Extract the (x, y) coordinate from the center of the cell holding the provided text.  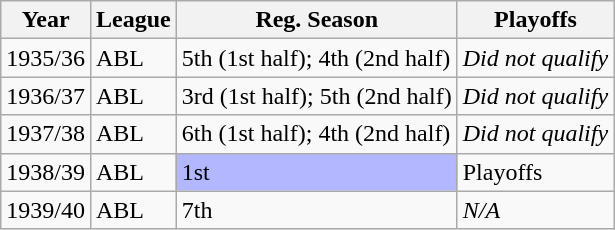
League (133, 20)
N/A (535, 210)
Year (46, 20)
3rd (1st half); 5th (2nd half) (316, 96)
1935/36 (46, 58)
1937/38 (46, 134)
1936/37 (46, 96)
1938/39 (46, 172)
6th (1st half); 4th (2nd half) (316, 134)
5th (1st half); 4th (2nd half) (316, 58)
Reg. Season (316, 20)
7th (316, 210)
1939/40 (46, 210)
1st (316, 172)
